Search for the cell housing the specified text and yield its (x, y) center coordinate. 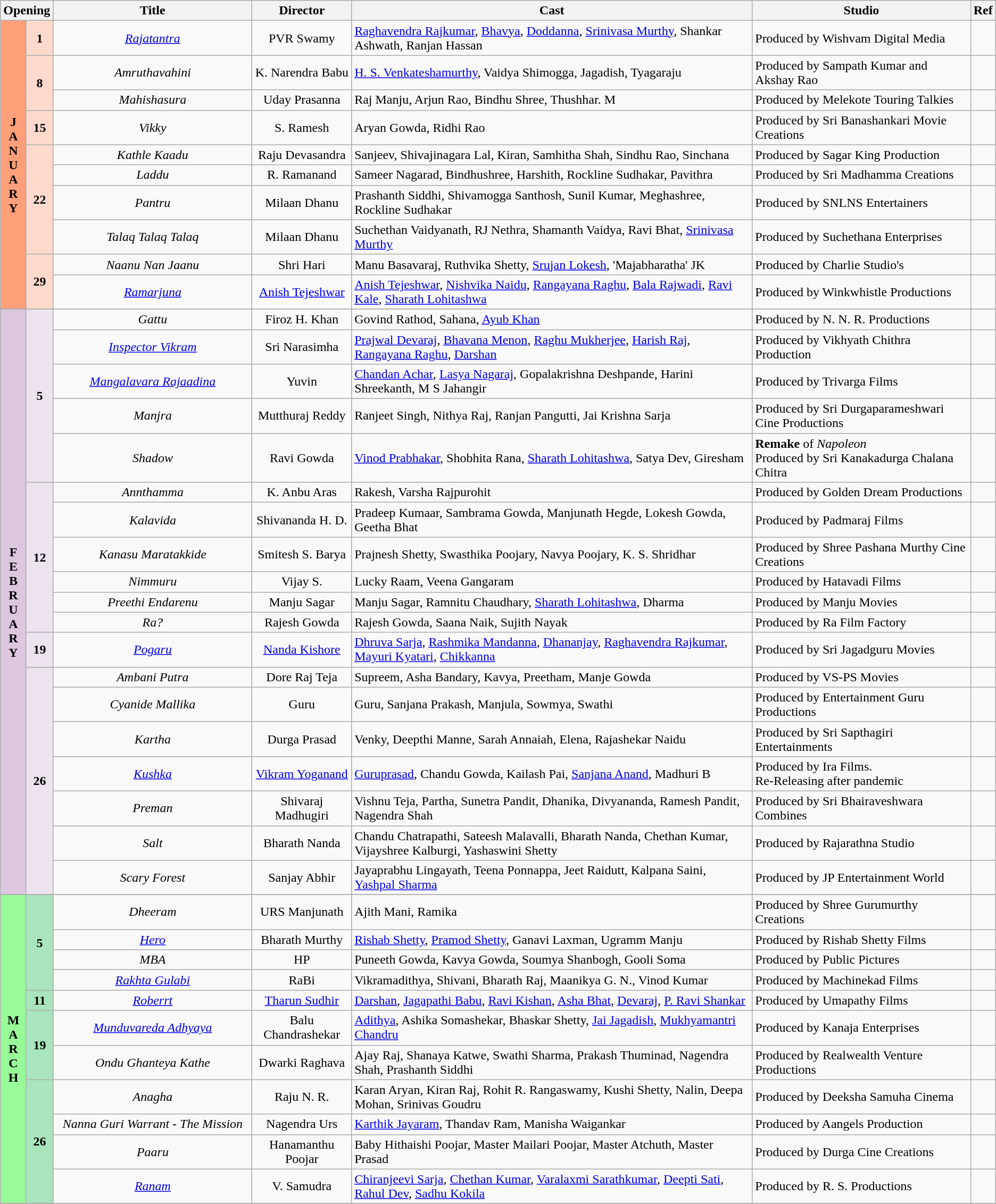
Cast (552, 11)
Guru (302, 704)
Produced by Sri Madhamma Creations (861, 175)
Pogaru (153, 650)
Gattu (153, 319)
Rajatantra (153, 38)
29 (39, 282)
FEBRUARY (14, 602)
Mahishasura (153, 100)
Vishnu Teja, Partha, Sunetra Pandit, Dhanika, Divyananda, Ramesh Pandit, Nagendra Shah (552, 808)
Manju Sagar, Ramnitu Chaudhary, Sharath Lohitashwa, Dharma (552, 602)
Produced by Sampath Kumar and Akshay Rao (861, 72)
URS Manjunath (302, 913)
Mutthuraj Reddy (302, 416)
Ref (983, 11)
Produced by Sri Sapthagiri Entertainments (861, 739)
Produced by Trivarga Films (861, 382)
Chiranjeevi Sarja, Chethan Kumar, Varalaxmi Sarathkumar, Deepti Sati, Rahul Dev, Sadhu Kokila (552, 1186)
Kartha (153, 739)
Produced by Sri Bhairaveshwara Combines (861, 808)
Firoz H. Khan (302, 319)
Shivananda H. D. (302, 520)
Manjra (153, 416)
Yuvin (302, 382)
Produced by Wishvam Digital Media (861, 38)
Produced by Melekote Touring Talkies (861, 100)
Sri Narasimha (302, 347)
Raj Manju, Arjun Rao, Bindhu Shree, Thushhar. M (552, 100)
Prashanth Siddhi, Shivamogga Santhosh, Sunil Kumar, Meghashree, Rockline Sudhakar (552, 202)
Pradeep Kumaar, Sambrama Gowda, Manjunath Hegde, Lokesh Gowda, Geetha Bhat (552, 520)
12 (39, 557)
Produced by Realwealth Venture Productions (861, 1063)
Kathle Kaadu (153, 155)
Studio (861, 11)
Produced by Vikhyath Chithra Production (861, 347)
Produced by Suchethana Enterprises (861, 237)
11 (39, 1000)
Naanu Nan Jaanu (153, 264)
Darshan, Jagapathi Babu, Ravi Kishan, Asha Bhat, Devaraj, P. Ravi Shankar (552, 1000)
Ondu Ghanteya Kathe (153, 1063)
JANUARY (14, 165)
Produced by Manju Movies (861, 602)
Rajesh Gowda, Saana Naik, Sujith Nayak (552, 622)
Nanda Kishore (302, 650)
HP (302, 960)
Produced by Shree Gurumurthy Creations (861, 913)
Shivaraj Madhugiri (302, 808)
Anish Tejeshwar, Nishvika Naidu, Rangayana Raghu, Bala Rajwadi, Ravi Kale, Sharath Lohitashwa (552, 291)
V. Samudra (302, 1186)
Ramarjuna (153, 291)
Sanjay Abhir (302, 877)
Produced by Hatavadi Films (861, 582)
Vikram Yoganand (302, 773)
Munduvareda Adhyaya (153, 1027)
Director (302, 11)
Manu Basavaraj, Ruthvika Shetty, Srujan Lokesh, 'Majabharatha' JK (552, 264)
Smitesh S. Barya (302, 554)
Dheeram (153, 913)
Opening (27, 11)
Produced by Entertainment Guru Productions (861, 704)
Produced by Sagar King Production (861, 155)
Shadow (153, 458)
Produced by Deeksha Samuha Cinema (861, 1097)
Title (153, 11)
Ra? (153, 622)
22 (39, 199)
Mangalavara Rajaadina (153, 382)
Hanamanthu Poojar (302, 1152)
Ranjeet Singh, Nithya Raj, Ranjan Pangutti, Jai Krishna Sarja (552, 416)
Ajay Raj, Shanaya Katwe, Swathi Sharma, Prakash Thuminad, Nagendra Shah, Prashanth Siddhi (552, 1063)
Rishab Shetty, Pramod Shetty, Ganavi Laxman, Ugramm Manju (552, 940)
Produced by Winkwhistle Productions (861, 291)
Nagendra Urs (302, 1124)
Lucky Raam, Veena Gangaram (552, 582)
Rakhta Gulabi (153, 980)
Raju Devasandra (302, 155)
Produced by R. S. Productions (861, 1186)
Supreem, Asha Bandary, Kavya, Preetham, Manje Gowda (552, 677)
Produced by Sri Banashankari Movie Creations (861, 128)
15 (39, 128)
Bharath Nanda (302, 842)
Sameer Nagarad, Bindhushree, Harshith, Rockline Sudhakar, Pavithra (552, 175)
Remake of NapoleonProduced by Sri Kanakadurga Chalana Chitra (861, 458)
Chandan Achar, Lasya Nagaraj, Gopalakrishna Deshpande, Harini Shreekanth, M S Jahangir (552, 382)
H. S. Venkateshamurthy, Vaidya Shimogga, Jagadish, Tyagaraju (552, 72)
Ravi Gowda (302, 458)
Rakesh, Varsha Rajpurohit (552, 492)
Produced by SNLNS Entertainers (861, 202)
Jayaprabhu Lingayath, Teena Ponnappa, Jeet Raidutt, Kalpana Saini, Yashpal Sharma (552, 877)
Anagha (153, 1097)
Ambani Putra (153, 677)
Preman (153, 808)
Suchethan Vaidyanath, RJ Nethra, Shamanth Vaidya, Ravi Bhat, Srinivasa Murthy (552, 237)
Produced by Rishab Shetty Films (861, 940)
Anish Tejeshwar (302, 291)
Produced by N. N. R. Productions (861, 319)
Produced by Public Pictures (861, 960)
Cyanide Mallika (153, 704)
Kalavida (153, 520)
Govind Rathod, Sahana, Ayub Khan (552, 319)
Nimmuru (153, 582)
Chandu Chatrapathi, Sateesh Malavalli, Bharath Nanda, Chethan Kumar, Vijayshree Kalburgi, Yashaswini Shetty (552, 842)
Produced by JP Entertainment World (861, 877)
Produced by Ra Film Factory (861, 622)
Baby Hithaishi Poojar, Master Mailari Poojar, Master Atchuth, Master Prasad (552, 1152)
Balu Chandrashekar (302, 1027)
Produced by Shree Pashana Murthy Cine Creations (861, 554)
Paaru (153, 1152)
Amruthavahini (153, 72)
Bharath Murthy (302, 940)
Produced by Golden Dream Productions (861, 492)
Guruprasad, Chandu Gowda, Kailash Pai, Sanjana Anand, Madhuri B (552, 773)
Inspector Vikram (153, 347)
Dwarki Raghava (302, 1063)
Rajesh Gowda (302, 622)
Produced by Kanaja Enterprises (861, 1027)
Adithya, Ashika Somashekar, Bhaskar Shetty, Jai Jagadish, Mukhyamantri Chandru (552, 1027)
Produced by Aangels Production (861, 1124)
K. Anbu Aras (302, 492)
Prajnesh Shetty, Swasthika Poojary, Navya Poojary, K. S. Shridhar (552, 554)
Vinod Prabhakar, Shobhita Rana, Sharath Lohitashwa, Satya Dev, Giresham (552, 458)
MARCH (14, 1050)
Produced by Umapathy Films (861, 1000)
Vikramadithya, Shivani, Bharath Raj, Maanikya G. N., Vinod Kumar (552, 980)
Salt (153, 842)
Pantru (153, 202)
Roberrt (153, 1000)
Talaq Talaq Talaq (153, 237)
Nanna Guri Warrant - The Mission (153, 1124)
Produced by Charlie Studio's (861, 264)
Sanjeev, Shivajinagara Lal, Kiran, Samhitha Shah, Sindhu Rao, Sinchana (552, 155)
Karthik Jayaram, Thandav Ram, Manisha Waigankar (552, 1124)
8 (39, 83)
Produced by Machinekad Films (861, 980)
Produced by Padmaraj Films (861, 520)
Produced by Sri Durgaparameshwari Cine Productions (861, 416)
K. Narendra Babu (302, 72)
Uday Prasanna (302, 100)
Produced by Sri Jagadguru Movies (861, 650)
Kanasu Maratakkide (153, 554)
S. Ramesh (302, 128)
Prajwal Devaraj, Bhavana Menon, Raghu Mukherjee, Harish Raj, Rangayana Raghu, Darshan (552, 347)
Raghavendra Rajkumar, Bhavya, Doddanna, Srinivasa Murthy, Shankar Ashwath, Ranjan Hassan (552, 38)
RaBi (302, 980)
Hero (153, 940)
Kushka (153, 773)
MBA (153, 960)
Shri Hari (302, 264)
Laddu (153, 175)
Raju N. R. (302, 1097)
Guru, Sanjana Prakash, Manjula, Sowmya, Swathi (552, 704)
R. Ramanand (302, 175)
Vijay S. (302, 582)
Produced by VS-PS Movies (861, 677)
Karan Aryan, Kiran Raj, Rohit R. Rangaswamy, Kushi Shetty, Nalin, Deepa Mohan, Srinivas Goudru (552, 1097)
PVR Swamy (302, 38)
Dhruva Sarja, Rashmika Mandanna, Dhananjay, Raghavendra Rajkumar, Mayuri Kyatari, Chikkanna (552, 650)
Scary Forest (153, 877)
Vikky (153, 128)
1 (39, 38)
Ranam (153, 1186)
Tharun Sudhir (302, 1000)
Produced by Rajarathna Studio (861, 842)
Preethi Endarenu (153, 602)
Durga Prasad (302, 739)
Dore Raj Teja (302, 677)
Annthamma (153, 492)
Puneeth Gowda, Kavya Gowda, Soumya Shanbogh, Gooli Soma (552, 960)
Aryan Gowda, Ridhi Rao (552, 128)
Venky, Deepthi Manne, Sarah Annaiah, Elena, Rajashekar Naidu (552, 739)
Produced by Ira Films.Re-Releasing after pandemic (861, 773)
Manju Sagar (302, 602)
Produced by Durga Cine Creations (861, 1152)
Ajith Mani, Ramika (552, 913)
